Pinpoint the cell where the given text exists, returning its [x, y] midpoint coordinate. 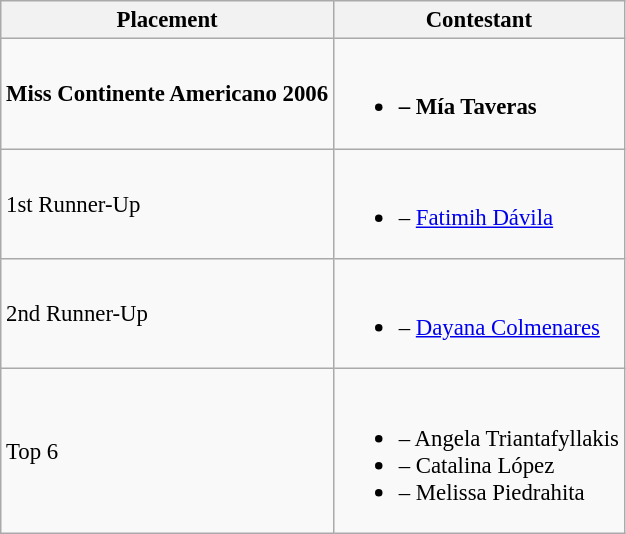
Contestant [478, 20]
Top 6 [168, 451]
Miss Continente Americano 2006 [168, 94]
– Angela Triantafyllakis – Catalina López – Melissa Piedrahita [478, 451]
Placement [168, 20]
2nd Runner-Up [168, 314]
– Dayana Colmenares [478, 314]
– Fatimih Dávila [478, 204]
– Mía Taveras [478, 94]
1st Runner-Up [168, 204]
